Pinpoint the cell where the given text exists, returning its (X, Y) midpoint coordinate. 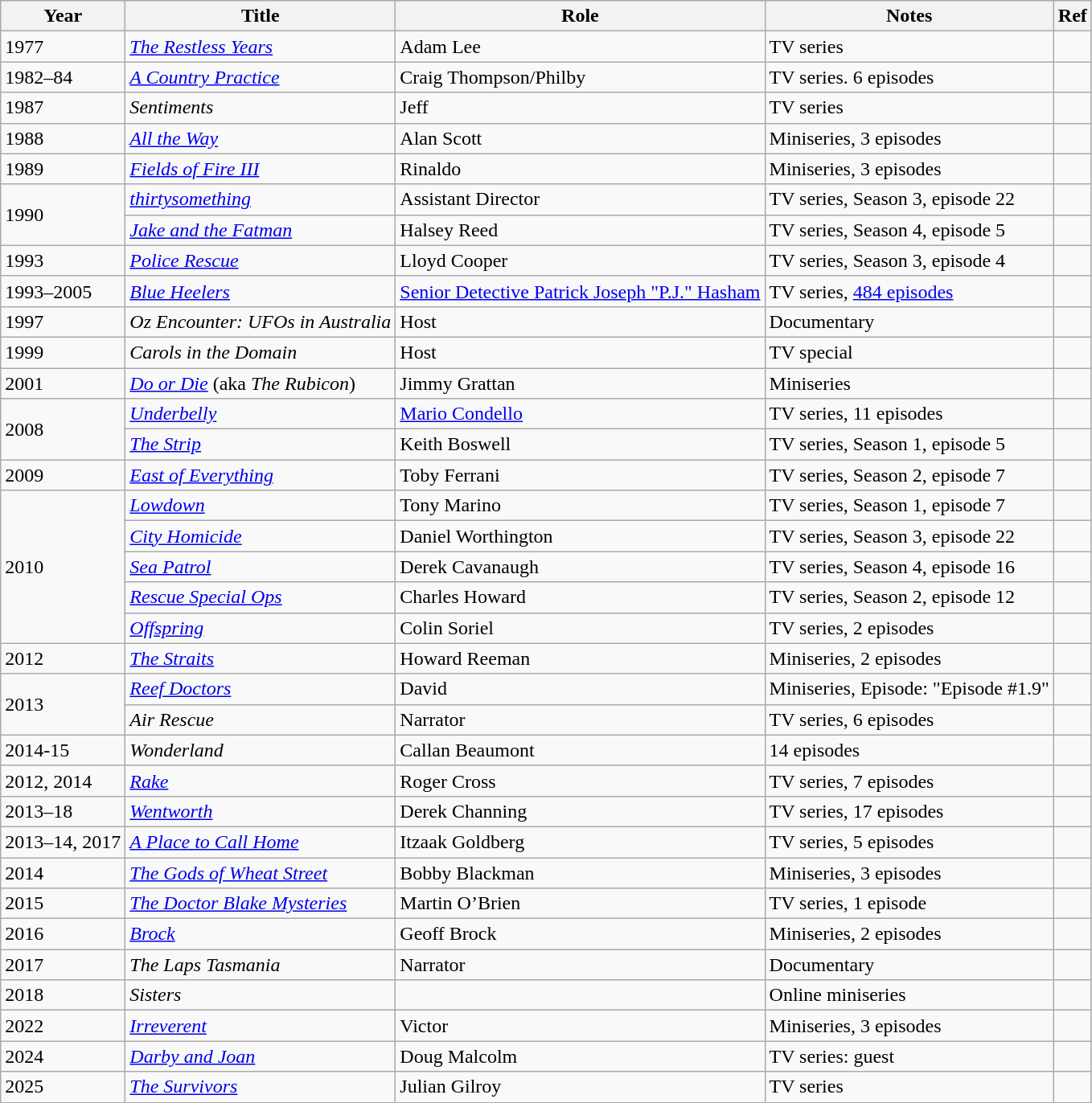
2009 (63, 475)
TV series, 484 episodes (909, 291)
Darby and Joan (261, 1056)
TV series: guest (909, 1056)
2014 (63, 872)
Miniseries, Episode: "Episode #1.9" (909, 689)
2013 (63, 704)
1977 (63, 47)
Adam Lee (581, 47)
Charles Howard (581, 597)
Roger Cross (581, 781)
2010 (63, 567)
Daniel Worthington (581, 536)
The Gods of Wheat Street (261, 872)
Lowdown (261, 506)
1982–84 (63, 77)
Craig Thompson/Philby (581, 77)
Blue Heelers (261, 291)
1999 (63, 352)
Police Rescue (261, 260)
1990 (63, 215)
The Straits (261, 658)
The Restless Years (261, 47)
Howard Reeman (581, 658)
2016 (63, 934)
Title (261, 16)
Wonderland (261, 750)
1988 (63, 138)
Jimmy Grattan (581, 383)
TV series, 2 episodes (909, 628)
Jeff (581, 108)
The Doctor Blake Mysteries (261, 904)
Tony Marino (581, 506)
TV series. 6 episodes (909, 77)
Derek Cavanaugh (581, 567)
Doug Malcolm (581, 1056)
Wentworth (261, 811)
Rinaldo (581, 169)
2022 (63, 1026)
Rescue Special Ops (261, 597)
1993–2005 (63, 291)
Callan Beaumont (581, 750)
Offspring (261, 628)
Ref (1073, 16)
Itzaak Goldberg (581, 842)
Jake and the Fatman (261, 230)
East of Everything (261, 475)
TV series, Season 2, episode 7 (909, 475)
Reef Doctors (261, 689)
Air Rescue (261, 720)
TV series, Season 4, episode 5 (909, 230)
The Survivors (261, 1087)
2017 (63, 965)
2012 (63, 658)
Do or Die (aka The Rubicon) (261, 383)
2018 (63, 995)
TV series, 7 episodes (909, 781)
TV series, 17 episodes (909, 811)
Fields of Fire III (261, 169)
2013–14, 2017 (63, 842)
2012, 2014 (63, 781)
Bobby Blackman (581, 872)
Colin Soriel (581, 628)
TV series, 5 episodes (909, 842)
TV series, Season 1, episode 5 (909, 445)
City Homicide (261, 536)
1989 (63, 169)
thirtysomething (261, 199)
TV special (909, 352)
All the Way (261, 138)
2008 (63, 429)
The Laps Tasmania (261, 965)
Notes (909, 16)
TV series, 1 episode (909, 904)
Sea Patrol (261, 567)
2014-15 (63, 750)
Toby Ferrani (581, 475)
Sentiments (261, 108)
Oz Encounter: UFOs in Australia (261, 322)
1987 (63, 108)
1997 (63, 322)
TV series, 11 episodes (909, 414)
Online miniseries (909, 995)
Keith Boswell (581, 445)
14 episodes (909, 750)
Derek Channing (581, 811)
TV series, Season 3, episode 4 (909, 260)
Senior Detective Patrick Joseph "P.J." Hasham (581, 291)
Geoff Brock (581, 934)
Mario Condello (581, 414)
Role (581, 16)
Irreverent (261, 1026)
Martin O’Brien (581, 904)
Alan Scott (581, 138)
2015 (63, 904)
2013–18 (63, 811)
Underbelly (261, 414)
A Country Practice (261, 77)
Assistant Director (581, 199)
TV series, Season 4, episode 16 (909, 567)
The Strip (261, 445)
Year (63, 16)
Miniseries (909, 383)
TV series, Season 2, episode 12 (909, 597)
Victor (581, 1026)
Carols in the Domain (261, 352)
Brock (261, 934)
TV series, 6 episodes (909, 720)
TV series, Season 1, episode 7 (909, 506)
Lloyd Cooper (581, 260)
2025 (63, 1087)
David (581, 689)
2001 (63, 383)
Sisters (261, 995)
Julian Gilroy (581, 1087)
1993 (63, 260)
2024 (63, 1056)
A Place to Call Home (261, 842)
Rake (261, 781)
Halsey Reed (581, 230)
